Locate the cell with the specified text and output its (x, y) center coordinate. 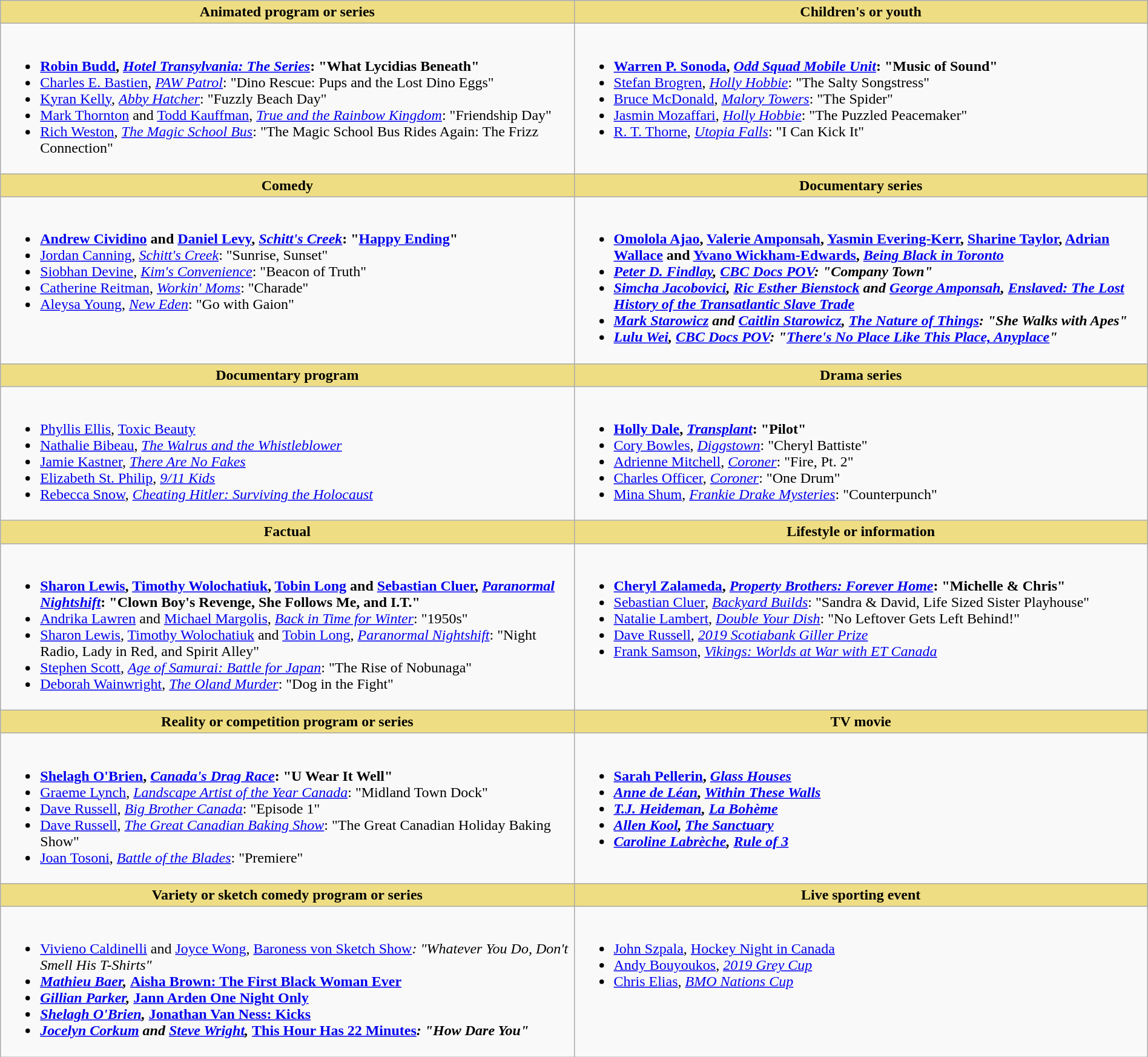
Sarah Pellerin, Glass HousesAnne de Léan, Within These WallsT.J. Heideman, La BohèmeAllen Kool, The SanctuaryCaroline Labrèche, Rule of 3 (861, 808)
Drama series (861, 375)
Live sporting event (861, 895)
Factual (287, 532)
John Szpala, Hockey Night in CanadaAndy Bouyoukos, 2019 Grey CupChris Elias, BMO Nations Cup (861, 981)
Children's or youth (861, 12)
Documentary series (861, 185)
Reality or competition program or series (287, 721)
Documentary program (287, 375)
TV movie (861, 721)
Variety or sketch comedy program or series (287, 895)
Lifestyle or information (861, 532)
Comedy (287, 185)
Animated program or series (287, 12)
